From the cell containing the given text, extract its center point as [x, y] coordinate. 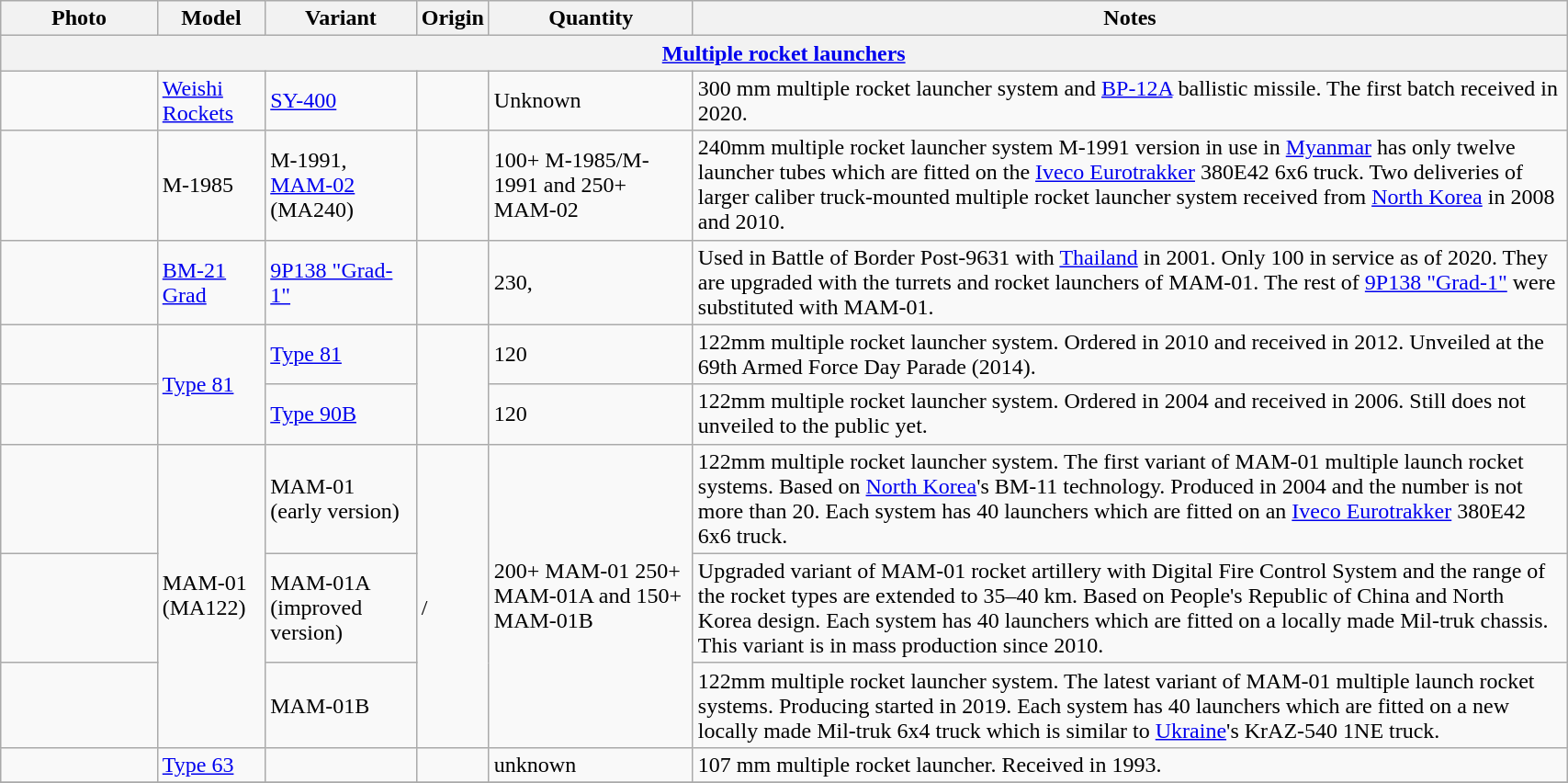
Origin [452, 18]
Type 90B [341, 414]
Model [211, 18]
300 mm multiple rocket launcher system and BP-12A ballistic missile. The first batch received in 2020. [1130, 101]
BM-21 Grad [211, 282]
200+ MAM-01 250+ MAM-01A and 150+ MAM-01B [591, 596]
Variant [341, 18]
SY-400 [341, 101]
Notes [1130, 18]
122mm multiple rocket launcher system. Ordered in 2010 and received in 2012. Unveiled at the 69th Armed Force Day Parade (2014). [1130, 355]
Multiple rocket launchers [784, 53]
MAM-01 (early version) [341, 498]
107 mm multiple rocket launcher. Received in 1993. [1130, 765]
9P138 "Grad-1" [341, 282]
Quantity [591, 18]
M-1991,MAM-02(MA240) [341, 186]
Unknown [591, 101]
M-1985 [211, 186]
MAM-01(MA122) [211, 596]
MAM-01B [341, 705]
/ [452, 596]
100+ M-1985/M-1991 and 250+ MAM-02 [591, 186]
230, [591, 282]
unknown [591, 765]
122mm multiple rocket launcher system. Ordered in 2004 and received in 2006. Still does not unveiled to the public yet. [1130, 414]
Photo [79, 18]
Weishi Rockets [211, 101]
Type 63 [211, 765]
MAM-01A (improved version) [341, 608]
